Return (X, Y) of the center of cell containing provided text 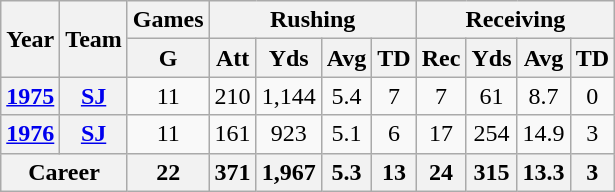
315 (492, 172)
Team (94, 39)
1976 (30, 134)
1,144 (288, 96)
Att (232, 58)
923 (288, 134)
8.7 (544, 96)
24 (441, 172)
5.4 (346, 96)
Rushing (312, 20)
G (168, 58)
5.3 (346, 172)
6 (394, 134)
13.3 (544, 172)
Career (64, 172)
Year (30, 39)
210 (232, 96)
14.9 (544, 134)
254 (492, 134)
17 (441, 134)
5.1 (346, 134)
13 (394, 172)
1975 (30, 96)
Receiving (515, 20)
161 (232, 134)
22 (168, 172)
Rec (441, 58)
371 (232, 172)
0 (592, 96)
Games (168, 20)
1,967 (288, 172)
61 (492, 96)
